Scan for the cell matching the given text and deliver its (X, Y) coordinate at center. 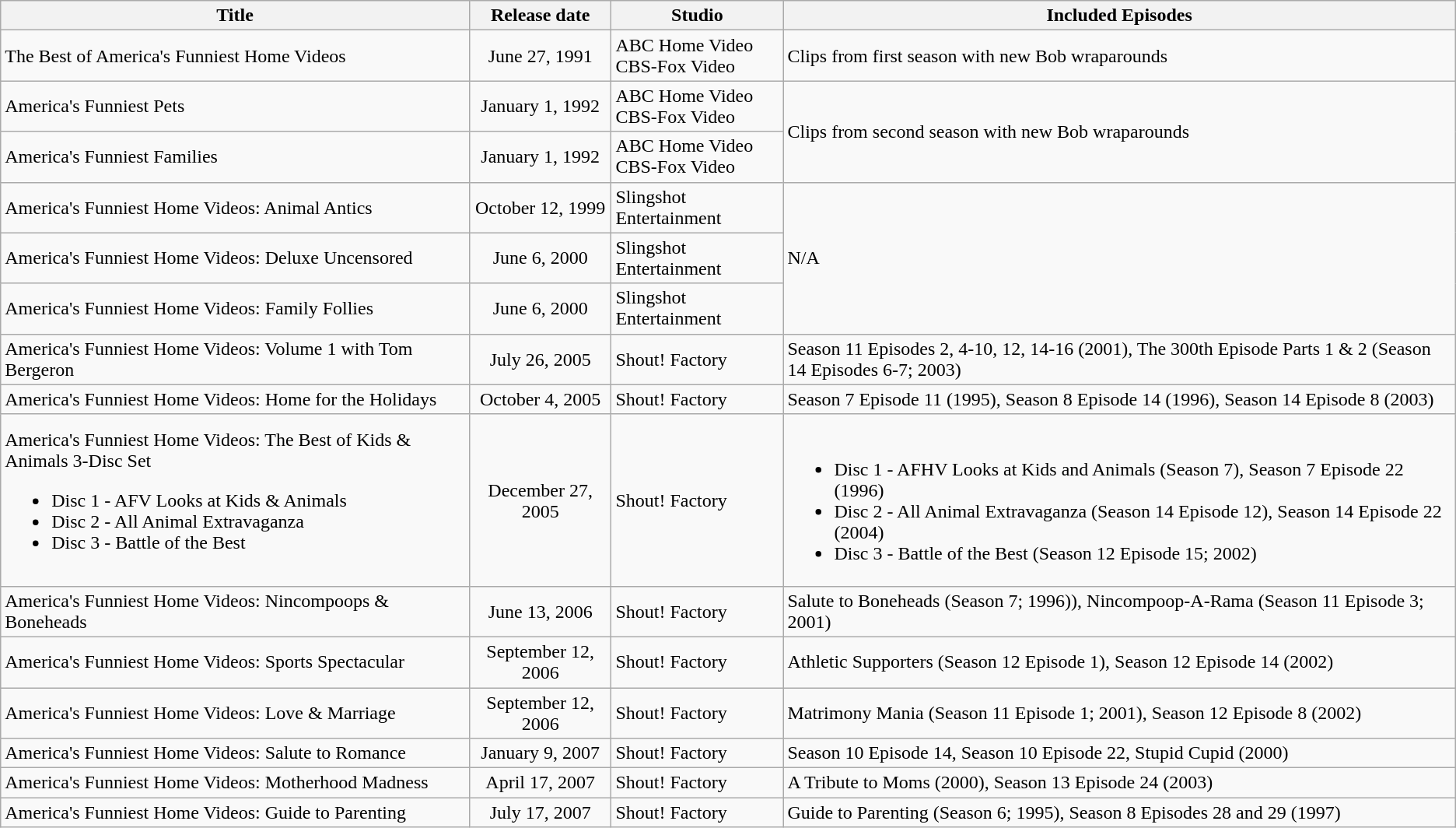
America's Funniest Home Videos: Home for the Holidays (235, 399)
America's Funniest Pets (235, 106)
Clips from first season with new Bob wraparounds (1119, 56)
Salute to Boneheads (Season 7; 1996)), Nincompoop-A-Rama (Season 11 Episode 3; 2001) (1119, 612)
July 26, 2005 (540, 360)
October 4, 2005 (540, 399)
Guide to Parenting (Season 6; 1995), Season 8 Episodes 28 and 29 (1997) (1119, 812)
Athletic Supporters (Season 12 Episode 1), Season 12 Episode 14 (2002) (1119, 661)
Included Episodes (1119, 16)
Release date (540, 16)
January 9, 2007 (540, 753)
July 17, 2007 (540, 812)
America's Funniest Home Videos: Nincompoops & Boneheads (235, 612)
America's Funniest Home Videos: Motherhood Madness (235, 783)
Season 11 Episodes 2, 4-10, 12, 14-16 (2001), The 300th Episode Parts 1 & 2 (Season 14 Episodes 6-7; 2003) (1119, 360)
October 12, 1999 (540, 207)
America's Funniest Home Videos: Volume 1 with Tom Bergeron (235, 360)
June 13, 2006 (540, 612)
America's Funniest Families (235, 157)
America's Funniest Home Videos: Sports Spectacular (235, 661)
America's Funniest Home Videos: Guide to Parenting (235, 812)
America's Funniest Home Videos: Deluxe Uncensored (235, 258)
June 27, 1991 (540, 56)
N/A (1119, 258)
Season 10 Episode 14, Season 10 Episode 22, Stupid Cupid (2000) (1119, 753)
April 17, 2007 (540, 783)
December 27, 2005 (540, 500)
Clips from second season with new Bob wraparounds (1119, 132)
The Best of America's Funniest Home Videos (235, 56)
A Tribute to Moms (2000), Season 13 Episode 24 (2003) (1119, 783)
Studio (697, 16)
America's Funniest Home Videos: Animal Antics (235, 207)
Title (235, 16)
Matrimony Mania (Season 11 Episode 1; 2001), Season 12 Episode 8 (2002) (1119, 713)
America's Funniest Home Videos: Family Follies (235, 308)
Season 7 Episode 11 (1995), Season 8 Episode 14 (1996), Season 14 Episode 8 (2003) (1119, 399)
America's Funniest Home Videos: Salute to Romance (235, 753)
America's Funniest Home Videos: Love & Marriage (235, 713)
